Output the [x, y] coordinate of the center of the cell containing the given text.  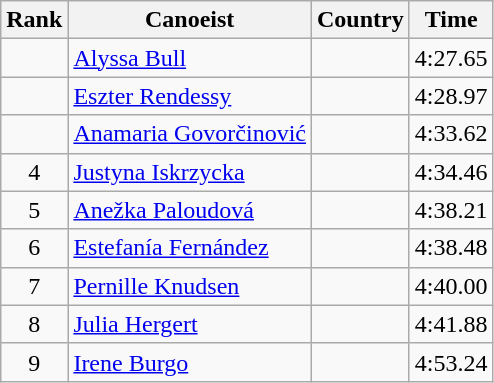
4:27.65 [451, 58]
Alyssa Bull [190, 58]
4 [34, 172]
Time [451, 20]
4:38.48 [451, 248]
Anamaria Govorčinović [190, 134]
Estefanía Fernández [190, 248]
4:38.21 [451, 210]
Eszter Rendessy [190, 96]
Justyna Iskrzycka [190, 172]
Anežka Paloudová [190, 210]
Julia Hergert [190, 324]
4:40.00 [451, 286]
Irene Burgo [190, 362]
4:53.24 [451, 362]
6 [34, 248]
Canoeist [190, 20]
7 [34, 286]
5 [34, 210]
8 [34, 324]
4:41.88 [451, 324]
4:33.62 [451, 134]
9 [34, 362]
4:28.97 [451, 96]
Pernille Knudsen [190, 286]
Country [361, 20]
Rank [34, 20]
4:34.46 [451, 172]
